Pinpoint the cell where the given text exists, returning its (x, y) midpoint coordinate. 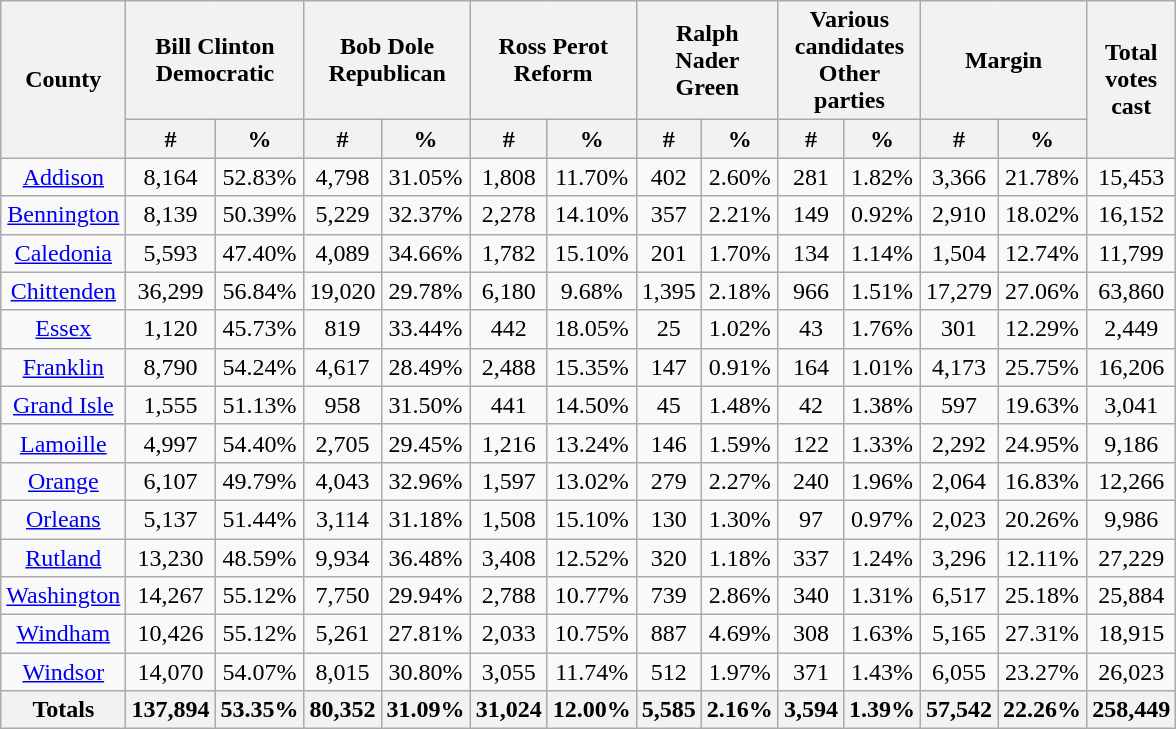
10.77% (592, 596)
122 (810, 443)
26,023 (1132, 672)
51.44% (260, 519)
5,137 (170, 519)
Bob DoleRepublican (387, 60)
0.97% (882, 519)
25 (668, 329)
6,055 (960, 672)
31.50% (426, 405)
25.75% (1042, 367)
10,426 (170, 634)
2,488 (508, 367)
5,261 (342, 634)
Orange (64, 481)
5,229 (342, 215)
887 (668, 634)
County (64, 80)
Windham (64, 634)
1,508 (508, 519)
16.83% (1042, 481)
164 (810, 367)
Addison (64, 177)
512 (668, 672)
13.02% (592, 481)
19,020 (342, 291)
201 (668, 253)
6,517 (960, 596)
1,395 (668, 291)
1.31% (882, 596)
52.83% (260, 177)
43 (810, 329)
Ross PerotReform (553, 60)
4,043 (342, 481)
Various candidatesOther parties (849, 60)
9,986 (1132, 519)
1.39% (882, 710)
2.27% (740, 481)
12,266 (1132, 481)
3,055 (508, 672)
Washington (64, 596)
13.24% (592, 443)
2,292 (960, 443)
1.82% (882, 177)
279 (668, 481)
21.78% (1042, 177)
4,089 (342, 253)
Essex (64, 329)
1,120 (170, 329)
3,296 (960, 557)
2,278 (508, 215)
1.24% (882, 557)
45.73% (260, 329)
Windsor (64, 672)
337 (810, 557)
63,860 (1132, 291)
9,934 (342, 557)
1,555 (170, 405)
2,449 (1132, 329)
16,206 (1132, 367)
11,799 (1132, 253)
54.40% (260, 443)
32.37% (426, 215)
50.39% (260, 215)
Total votes cast (1132, 80)
371 (810, 672)
14,267 (170, 596)
29.94% (426, 596)
0.92% (882, 215)
1,597 (508, 481)
146 (668, 443)
18,915 (1132, 634)
8,139 (170, 215)
1.01% (882, 367)
80,352 (342, 710)
25,884 (1132, 596)
47.40% (260, 253)
1.48% (740, 405)
5,165 (960, 634)
27.81% (426, 634)
Orleans (64, 519)
258,449 (1132, 710)
1.76% (882, 329)
54.07% (260, 672)
6,180 (508, 291)
2.60% (740, 177)
31.05% (426, 177)
12.29% (1042, 329)
27.06% (1042, 291)
12.52% (592, 557)
36,299 (170, 291)
8,015 (342, 672)
3,594 (810, 710)
739 (668, 596)
1.14% (882, 253)
9,186 (1132, 443)
25.18% (1042, 596)
4,997 (170, 443)
11.74% (592, 672)
3,366 (960, 177)
48.59% (260, 557)
5,593 (170, 253)
2.86% (740, 596)
28.49% (426, 367)
4,173 (960, 367)
1,782 (508, 253)
2.21% (740, 215)
Franklin (64, 367)
8,790 (170, 367)
149 (810, 215)
1.59% (740, 443)
27.31% (1042, 634)
6,107 (170, 481)
1.51% (882, 291)
31,024 (508, 710)
2,033 (508, 634)
Totals (64, 710)
15,453 (1132, 177)
45 (668, 405)
7,750 (342, 596)
819 (342, 329)
11.70% (592, 177)
10.75% (592, 634)
1.70% (740, 253)
3,114 (342, 519)
30.80% (426, 672)
4.69% (740, 634)
34.66% (426, 253)
1,504 (960, 253)
31.09% (426, 710)
3,041 (1132, 405)
42 (810, 405)
19.63% (1042, 405)
12.00% (592, 710)
13,230 (170, 557)
18.02% (1042, 215)
1.02% (740, 329)
51.13% (260, 405)
2,064 (960, 481)
53.35% (260, 710)
Bennington (64, 215)
22.26% (1042, 710)
1.38% (882, 405)
340 (810, 596)
49.79% (260, 481)
12.74% (1042, 253)
97 (810, 519)
33.44% (426, 329)
966 (810, 291)
147 (668, 367)
240 (810, 481)
36.48% (426, 557)
56.84% (260, 291)
1,808 (508, 177)
2,788 (508, 596)
958 (342, 405)
2,910 (960, 215)
308 (810, 634)
2,705 (342, 443)
1.33% (882, 443)
14.10% (592, 215)
9.68% (592, 291)
1.30% (740, 519)
5,585 (668, 710)
3,408 (508, 557)
18.05% (592, 329)
23.27% (1042, 672)
Caledonia (64, 253)
1.63% (882, 634)
357 (668, 215)
29.78% (426, 291)
29.45% (426, 443)
Rutland (64, 557)
Chittenden (64, 291)
57,542 (960, 710)
Grand Isle (64, 405)
1.97% (740, 672)
54.24% (260, 367)
2,023 (960, 519)
1,216 (508, 443)
Bill ClintonDemocratic (215, 60)
597 (960, 405)
320 (668, 557)
402 (668, 177)
441 (508, 405)
16,152 (1132, 215)
301 (960, 329)
442 (508, 329)
130 (668, 519)
31.18% (426, 519)
2.18% (740, 291)
Margin (1004, 60)
2.16% (740, 710)
8,164 (170, 177)
4,617 (342, 367)
Ralph NaderGreen (707, 60)
134 (810, 253)
32.96% (426, 481)
1.96% (882, 481)
14,070 (170, 672)
14.50% (592, 405)
15.35% (592, 367)
4,798 (342, 177)
281 (810, 177)
137,894 (170, 710)
17,279 (960, 291)
27,229 (1132, 557)
20.26% (1042, 519)
1.43% (882, 672)
12.11% (1042, 557)
1.18% (740, 557)
Lamoille (64, 443)
24.95% (1042, 443)
0.91% (740, 367)
